Identify which cell holds the provided text, then report its [x, y] central coordinate. 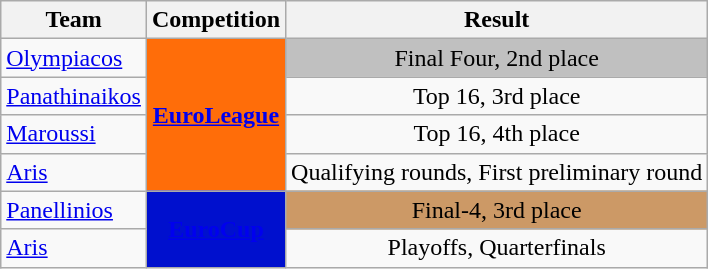
Result [497, 20]
Olympiacos [74, 58]
Competition [216, 20]
EuroCup [216, 229]
Qualifying rounds, First preliminary round [497, 172]
Top 16, 3rd place [497, 96]
EuroLeague [216, 115]
Final Four, 2nd place [497, 58]
Panathinaikos [74, 96]
Maroussi [74, 134]
Final-4, 3rd place [497, 210]
Team [74, 20]
Playoffs, Quarterfinals [497, 248]
Panellinios [74, 210]
Top 16, 4th place [497, 134]
